Extract the (X, Y) coordinate from the center of the cell holding the provided text.  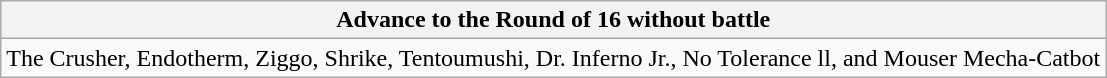
Advance to the Round of 16 without battle (554, 20)
The Crusher, Endotherm, Ziggo, Shrike, Tentoumushi, Dr. Inferno Jr., No Tolerance ll, and Mouser Mecha-Catbot (554, 58)
